Return the (X, Y) coordinate for the center point of the cell that contains the specified text.  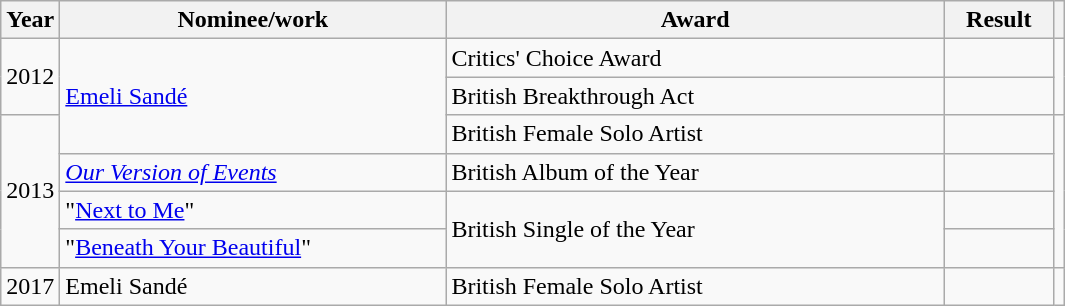
British Single of the Year (696, 229)
2013 (30, 191)
British Album of the Year (696, 172)
Nominee/work (253, 20)
Our Version of Events (253, 172)
Critics' Choice Award (696, 58)
British Breakthrough Act (696, 96)
2012 (30, 77)
"Beneath Your Beautiful" (253, 248)
2017 (30, 286)
Award (696, 20)
Result (998, 20)
Year (30, 20)
"Next to Me" (253, 210)
